Pinpoint the cell where the given text exists, returning its [X, Y] midpoint coordinate. 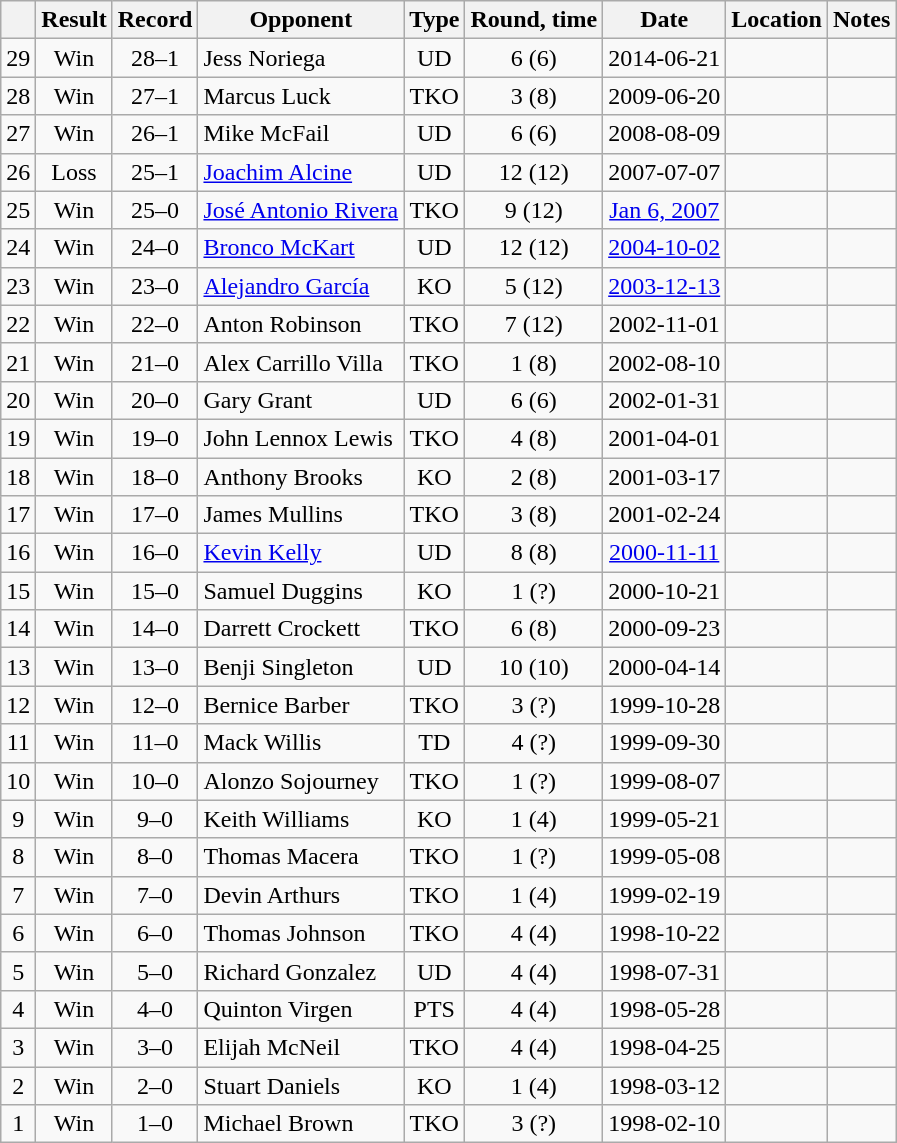
2001-02-24 [664, 515]
2003-12-13 [664, 286]
13–0 [155, 667]
24 [18, 248]
8 (8) [534, 553]
14 [18, 629]
5 [18, 971]
3–0 [155, 1047]
10–0 [155, 781]
2 [18, 1085]
4 (?) [534, 743]
12 [18, 705]
1998-04-25 [664, 1047]
James Mullins [301, 515]
1998-03-12 [664, 1085]
2000-09-23 [664, 629]
PTS [434, 1009]
9–0 [155, 819]
José Antonio Rivera [301, 210]
Stuart Daniels [301, 1085]
10 (10) [534, 667]
21 [18, 362]
17 [18, 515]
25 [18, 210]
19–0 [155, 438]
Samuel Duggins [301, 591]
Joachim Alcine [301, 172]
2000-10-21 [664, 591]
1999-10-28 [664, 705]
4 (8) [534, 438]
1998-05-28 [664, 1009]
Result [74, 20]
1–0 [155, 1124]
18–0 [155, 477]
27–1 [155, 96]
Michael Brown [301, 1124]
5–0 [155, 971]
Devin Arthurs [301, 895]
Quinton Virgen [301, 1009]
Round, time [534, 20]
2008-08-09 [664, 134]
2009-06-20 [664, 96]
9 [18, 819]
26 [18, 172]
Loss [74, 172]
20–0 [155, 400]
1 [18, 1124]
23–0 [155, 286]
28 [18, 96]
2–0 [155, 1085]
28–1 [155, 58]
12–0 [155, 705]
Thomas Macera [301, 857]
1999-05-08 [664, 857]
2004-10-02 [664, 248]
TD [434, 743]
4 [18, 1009]
23 [18, 286]
19 [18, 438]
1998-07-31 [664, 971]
11 [18, 743]
8 [18, 857]
2014-06-21 [664, 58]
Mike McFail [301, 134]
Benji Singleton [301, 667]
2 (8) [534, 477]
3 [18, 1047]
1 (8) [534, 362]
Type [434, 20]
20 [18, 400]
Jan 6, 2007 [664, 210]
Alonzo Sojourney [301, 781]
5 (12) [534, 286]
Alejandro García [301, 286]
Anthony Brooks [301, 477]
Gary Grant [301, 400]
11–0 [155, 743]
Anton Robinson [301, 324]
7 [18, 895]
15–0 [155, 591]
Date [664, 20]
26–1 [155, 134]
10 [18, 781]
16 [18, 553]
6 [18, 933]
7 (12) [534, 324]
Notes [861, 20]
25–1 [155, 172]
15 [18, 591]
Richard Gonzalez [301, 971]
2001-03-17 [664, 477]
9 (12) [534, 210]
1999-09-30 [664, 743]
8–0 [155, 857]
2002-08-10 [664, 362]
13 [18, 667]
Bernice Barber [301, 705]
Mack Willis [301, 743]
22–0 [155, 324]
29 [18, 58]
Kevin Kelly [301, 553]
24–0 [155, 248]
Alex Carrillo Villa [301, 362]
Keith Williams [301, 819]
Record [155, 20]
Marcus Luck [301, 96]
2000-11-11 [664, 553]
7–0 [155, 895]
Darrett Crockett [301, 629]
18 [18, 477]
17–0 [155, 515]
27 [18, 134]
2000-04-14 [664, 667]
14–0 [155, 629]
2007-07-07 [664, 172]
1999-05-21 [664, 819]
21–0 [155, 362]
Location [777, 20]
1999-02-19 [664, 895]
Jess Noriega [301, 58]
4–0 [155, 1009]
2001-04-01 [664, 438]
16–0 [155, 553]
2002-01-31 [664, 400]
1999-08-07 [664, 781]
22 [18, 324]
2002-11-01 [664, 324]
Thomas Johnson [301, 933]
1998-02-10 [664, 1124]
25–0 [155, 210]
1998-10-22 [664, 933]
6 (8) [534, 629]
Bronco McKart [301, 248]
John Lennox Lewis [301, 438]
Elijah McNeil [301, 1047]
6–0 [155, 933]
Opponent [301, 20]
